Extract the [X, Y] coordinate from the center of the cell holding the provided text.  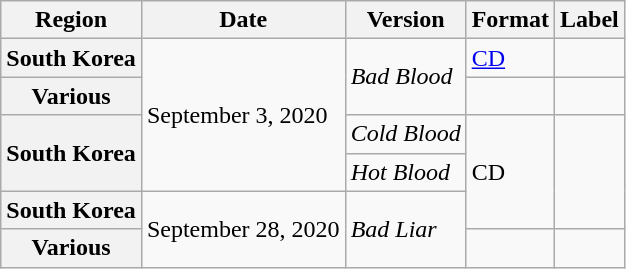
Format [510, 20]
September 3, 2020 [243, 115]
Cold Blood [406, 134]
Region [72, 20]
September 28, 2020 [243, 229]
Label [590, 20]
Date [243, 20]
Hot Blood [406, 172]
Bad Blood [406, 77]
Version [406, 20]
Bad Liar [406, 229]
